Search for the cell housing the specified text and yield its [x, y] center coordinate. 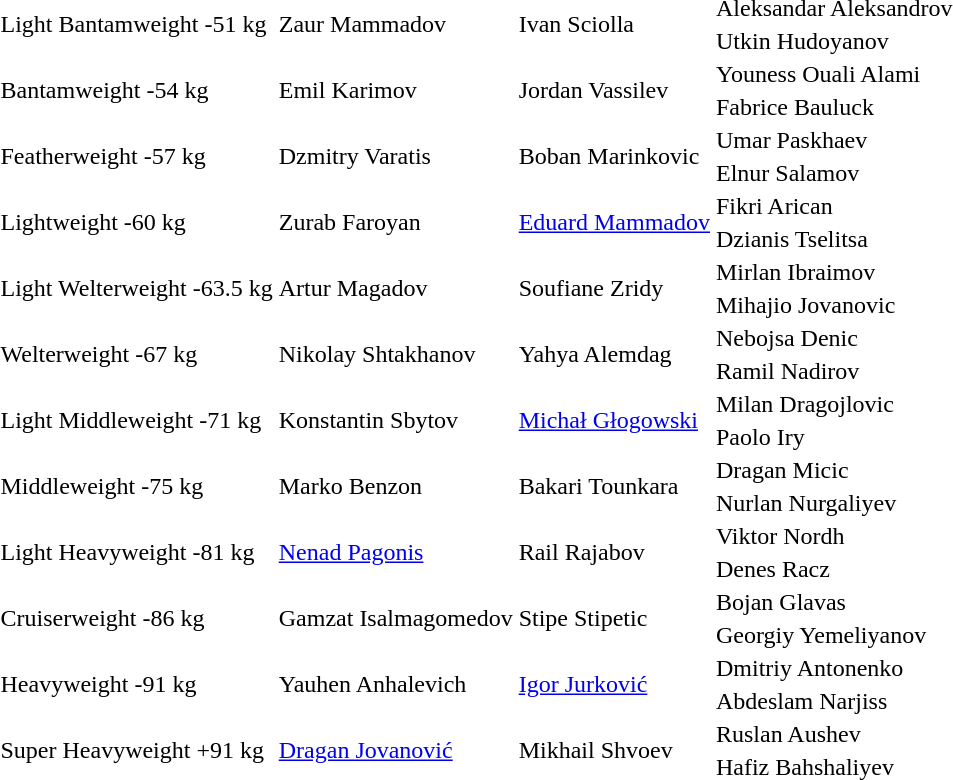
Jordan Vassilev [614, 90]
Nenad Pagonis [396, 552]
Soufiane Zridy [614, 288]
Nikolay Shtakhanov [396, 354]
Michał Głogowski [614, 420]
Bakari Tounkara [614, 486]
Dzmitry Varatis [396, 156]
Yauhen Anhalevich [396, 684]
Eduard Mammadov [614, 222]
Boban Marinkovic [614, 156]
Igor Jurković [614, 684]
Rail Rajabov [614, 552]
Yahya Alemdag [614, 354]
Zurab Faroyan [396, 222]
Stipe Stipetic [614, 618]
Konstantin Sbytov [396, 420]
Emil Karimov [396, 90]
Artur Magadov [396, 288]
Marko Benzon [396, 486]
Gamzat Isalmagomedov [396, 618]
